Provide the [x, y] coordinate of the cell's center where the given text is located.  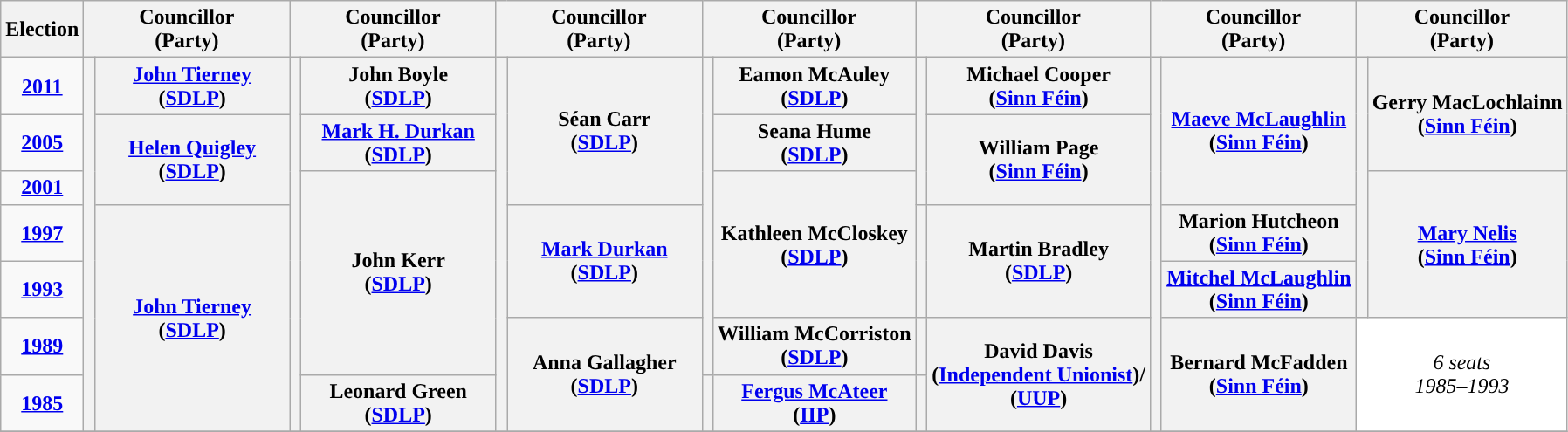
Election [42, 30]
Kathleen McCloskey (SDLP) [815, 244]
6 seats1985–1993 [1462, 374]
John Kerr (SDLP) [398, 272]
Gerry MacLochlainn (Sinn Féin) [1467, 114]
1997 [42, 232]
Mark H. Durkan (SDLP) [398, 143]
Maeve McLaughlin (Sinn Féin) [1259, 131]
2005 [42, 143]
John Boyle (SDLP) [398, 86]
Eamon McAuley (SDLP) [815, 86]
Martin Bradley (SDLP) [1039, 261]
Séan Carr (SDLP) [604, 131]
2001 [42, 188]
Michael Cooper (Sinn Féin) [1039, 86]
Mark Durkan (SDLP) [604, 261]
David Davis (Independent Unionist)/ (UUP) [1039, 374]
Mitchel McLaughlin (Sinn Féin) [1259, 290]
Seana Hume (SDLP) [815, 143]
Marion Hutcheon (Sinn Féin) [1259, 232]
Helen Quigley (SDLP) [192, 159]
1993 [42, 290]
William McCorriston (SDLP) [815, 346]
1985 [42, 403]
2011 [42, 86]
Fergus McAteer (IIP) [815, 403]
1989 [42, 346]
William Page (Sinn Féin) [1039, 159]
Bernard McFadden (Sinn Féin) [1259, 374]
Anna Gallagher (SDLP) [604, 374]
Leonard Green (SDLP) [398, 403]
Mary Nelis (Sinn Féin) [1467, 244]
